Locate the cell with the specified text and output its (X, Y) center coordinate. 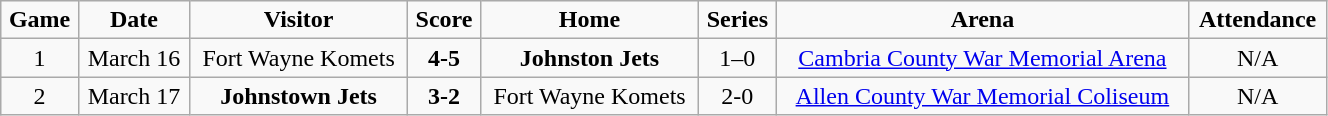
Johnstown Jets (299, 96)
Cambria County War Memorial Arena (982, 58)
Johnston Jets (589, 58)
Game (40, 20)
Home (589, 20)
Visitor (299, 20)
Arena (982, 20)
2 (40, 96)
1–0 (738, 58)
Attendance (1258, 20)
Score (444, 20)
2-0 (738, 96)
1 (40, 58)
March 17 (134, 96)
Date (134, 20)
3-2 (444, 96)
Allen County War Memorial Coliseum (982, 96)
March 16 (134, 58)
Series (738, 20)
4-5 (444, 58)
